Detect which cell encompasses the target text, then output its [x, y] center coordinate. 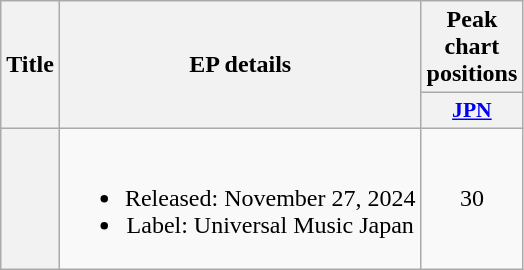
EP details [240, 65]
Title [30, 65]
Released: November 27, 2024Label: Universal Music Japan [240, 198]
Peak chart positions [472, 47]
30 [472, 198]
JPN [472, 111]
